Capture the cell that displays the provided text and extract its (X, Y) central coordinate. 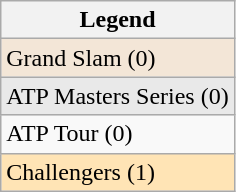
Legend (118, 20)
ATP Masters Series (0) (118, 96)
Grand Slam (0) (118, 58)
ATP Tour (0) (118, 134)
Challengers (1) (118, 172)
